For the text-containing cell, return its midpoint in [x, y] coordinate format. 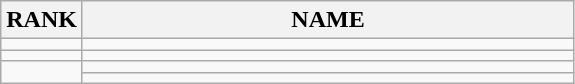
RANK [42, 20]
NAME [328, 20]
